Detect which cell encompasses the target text, then output its (X, Y) center coordinate. 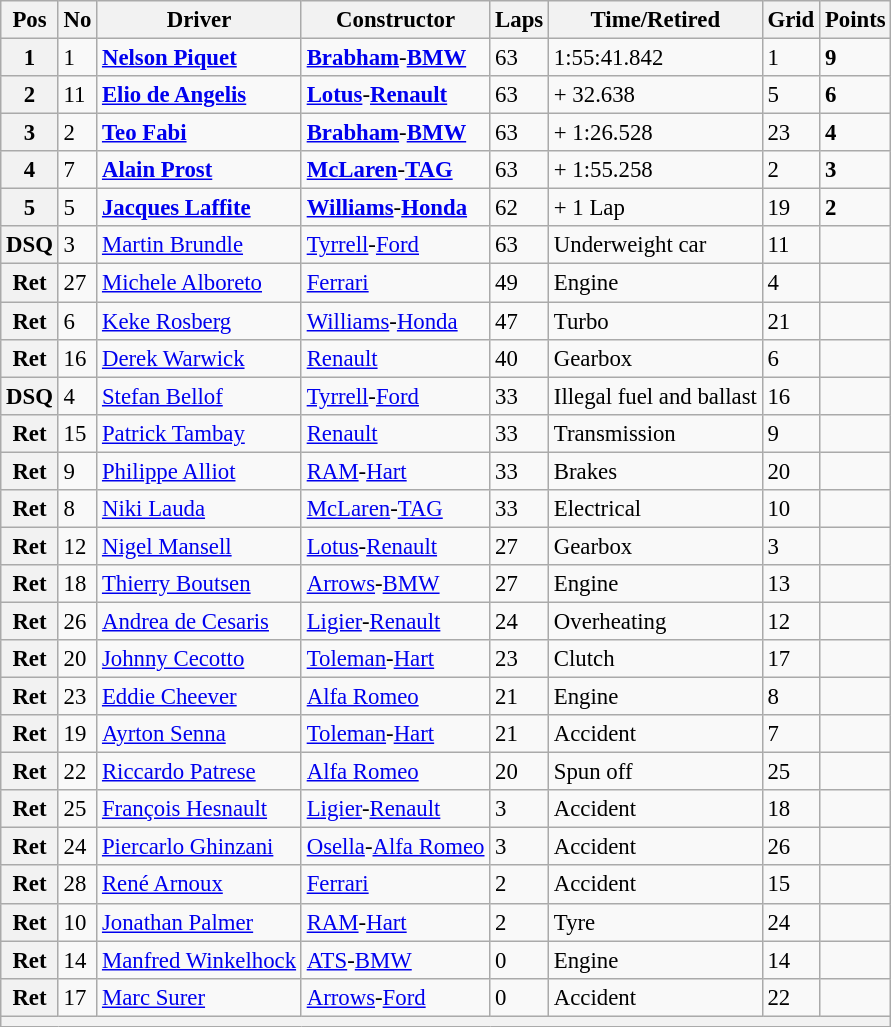
Eddie Cheever (200, 697)
Piercarlo Ghinzani (200, 847)
Nigel Mansell (200, 546)
Patrick Tambay (200, 433)
Electrical (656, 509)
Spun off (656, 772)
Constructor (395, 20)
Illegal fuel and ballast (656, 396)
Clutch (656, 659)
ATS-BMW (395, 960)
Jacques Laffite (200, 208)
13 (790, 584)
Brakes (656, 471)
Keke Rosberg (200, 321)
Niki Lauda (200, 509)
Laps (520, 20)
Nelson Piquet (200, 58)
Jonathan Palmer (200, 922)
Ayrton Senna (200, 734)
Alain Prost (200, 170)
Johnny Cecotto (200, 659)
Tyre (656, 922)
Pos (30, 20)
Martin Brundle (200, 245)
62 (520, 208)
28 (77, 885)
Riccardo Patrese (200, 772)
Turbo (656, 321)
Manfred Winkelhock (200, 960)
Teo Fabi (200, 133)
Transmission (656, 433)
No (77, 20)
+ 1:26.528 (656, 133)
1:55:41.842 (656, 58)
Arrows-BMW (395, 584)
+ 1 Lap (656, 208)
Marc Surer (200, 997)
Derek Warwick (200, 358)
Thierry Boutsen (200, 584)
+ 1:55.258 (656, 170)
Osella-Alfa Romeo (395, 847)
Elio de Angelis (200, 95)
Arrows-Ford (395, 997)
Stefan Bellof (200, 396)
Overheating (656, 621)
Michele Alboreto (200, 283)
René Arnoux (200, 885)
+ 32.638 (656, 95)
47 (520, 321)
François Hesnault (200, 809)
Driver (200, 20)
Underweight car (656, 245)
Grid (790, 20)
Philippe Alliot (200, 471)
49 (520, 283)
Andrea de Cesaris (200, 621)
Points (856, 20)
40 (520, 358)
Time/Retired (656, 20)
